Return [x, y] of the center of cell containing provided text 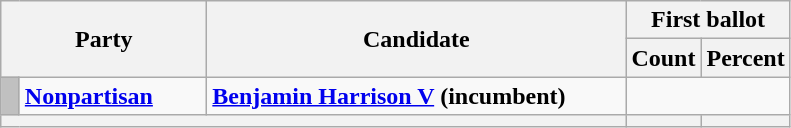
Benjamin Harrison V (incumbent) [416, 96]
Percent [746, 58]
Count [664, 58]
First ballot [708, 20]
Party [104, 39]
Nonpartisan [113, 96]
Candidate [416, 39]
